Capture the cell that displays the provided text and extract its (x, y) central coordinate. 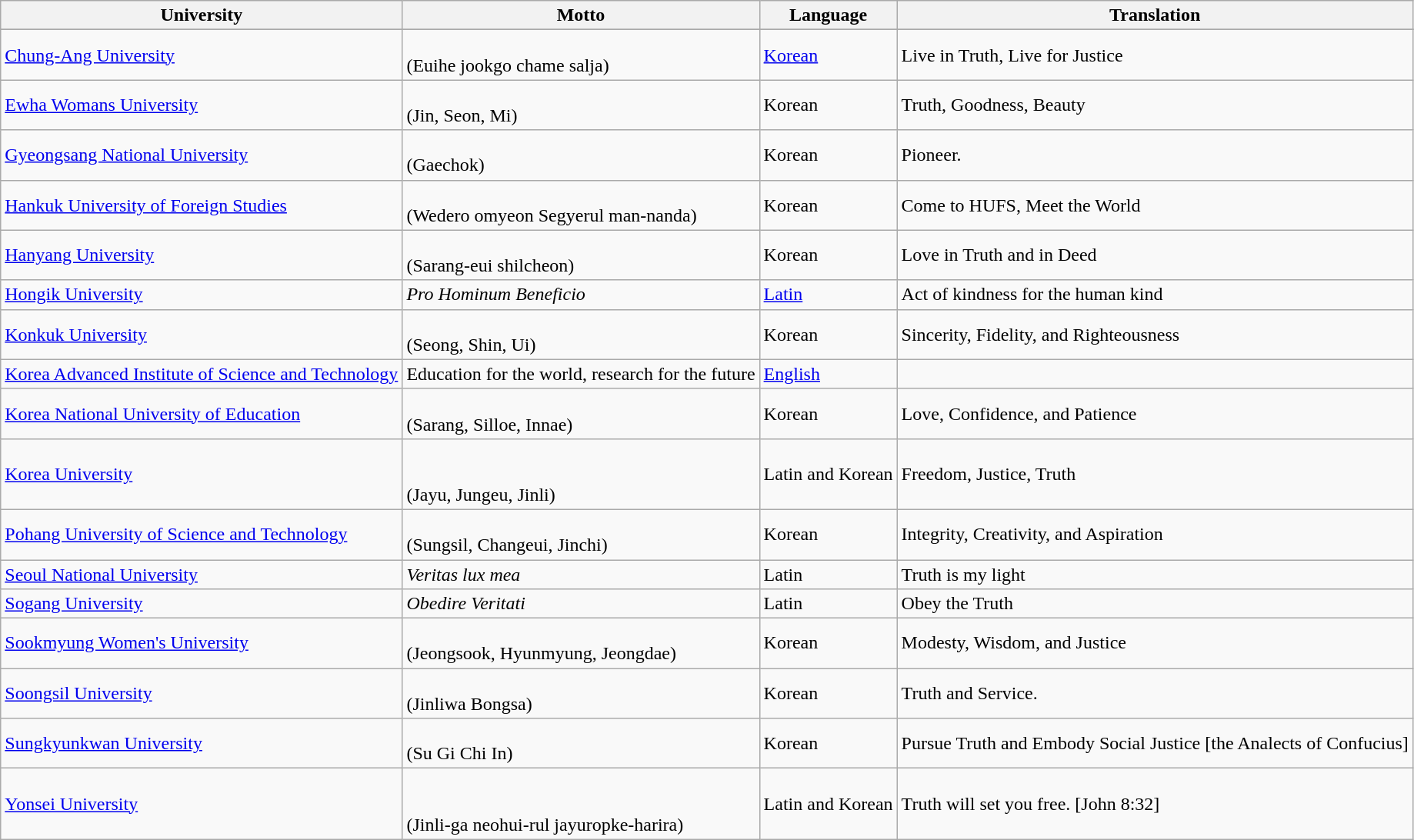
Obedire Veritati (581, 604)
Hongik University (202, 295)
(Su Gi Chi In) (581, 743)
Konkuk University (202, 334)
(Euihe jookgo chame salja) (581, 55)
Sungkyunkwan University (202, 743)
Korea Advanced Institute of Science and Technology (202, 374)
(Sarang, Silloe, Innae) (581, 414)
(Seong, Shin, Ui) (581, 334)
Motto (581, 15)
Freedom, Justice, Truth (1155, 474)
Pohang University of Science and Technology (202, 534)
(Jeongsook, Hyunmyung, Jeongdae) (581, 643)
(Sungsil, Changeui, Jinchi) (581, 534)
(Wedero omyeon Segyerul man-nanda) (581, 205)
Ewha Womans University (202, 105)
(Jin, Seon, Mi) (581, 105)
Pro Hominum Beneficio (581, 295)
Integrity, Creativity, and Aspiration (1155, 534)
(Gaechok) (581, 155)
Modesty, Wisdom, and Justice (1155, 643)
Truth, Goodness, Beauty (1155, 105)
Seoul National University (202, 575)
Veritas lux mea (581, 575)
Truth will set you free. [John 8:32] (1155, 804)
Soongsil University (202, 694)
(Sarang-eui shilcheon) (581, 255)
Hankuk University of Foreign Studies (202, 205)
Love, Confidence, and Patience (1155, 414)
Korea National University of Education (202, 414)
Pursue Truth and Embody Social Justice [the Analects of Confucius] (1155, 743)
(Jayu, Jungeu, Jinli) (581, 474)
Education for the world, research for the future (581, 374)
Sookmyung Women's University (202, 643)
(Jinli-ga neohui-rul jayuropke-harira) (581, 804)
Truth is my light (1155, 575)
Act of kindness for the human kind (1155, 295)
English (828, 374)
Sincerity, Fidelity, and Righteousness (1155, 334)
Sogang University (202, 604)
Gyeongsang National University (202, 155)
Hanyang University (202, 255)
University (202, 15)
Truth and Service. (1155, 694)
Obey the Truth (1155, 604)
Love in Truth and in Deed (1155, 255)
Pioneer. (1155, 155)
Korea University (202, 474)
Come to HUFS, Meet the World (1155, 205)
Live in Truth, Live for Justice (1155, 55)
Translation (1155, 15)
Chung-Ang University (202, 55)
Yonsei University (202, 804)
Language (828, 15)
(Jinliwa Bongsa) (581, 694)
